Find where the given text appears and provide that cell's center as (X, Y) coordinate. 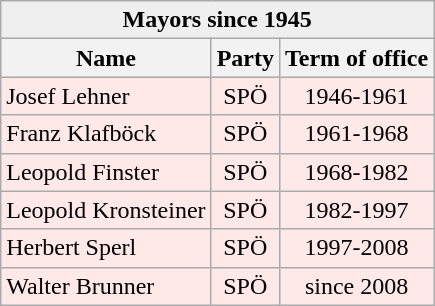
Party (245, 58)
Josef Lehner (106, 96)
since 2008 (356, 286)
1982-1997 (356, 210)
Herbert Sperl (106, 248)
Mayors since 1945 (218, 20)
Leopold Finster (106, 172)
1946-1961 (356, 96)
Franz Klafböck (106, 134)
Name (106, 58)
1961-1968 (356, 134)
Term of office (356, 58)
Leopold Kronsteiner (106, 210)
1997-2008 (356, 248)
Walter Brunner (106, 286)
1968-1982 (356, 172)
